Capture the cell that displays the provided text and extract its [x, y] central coordinate. 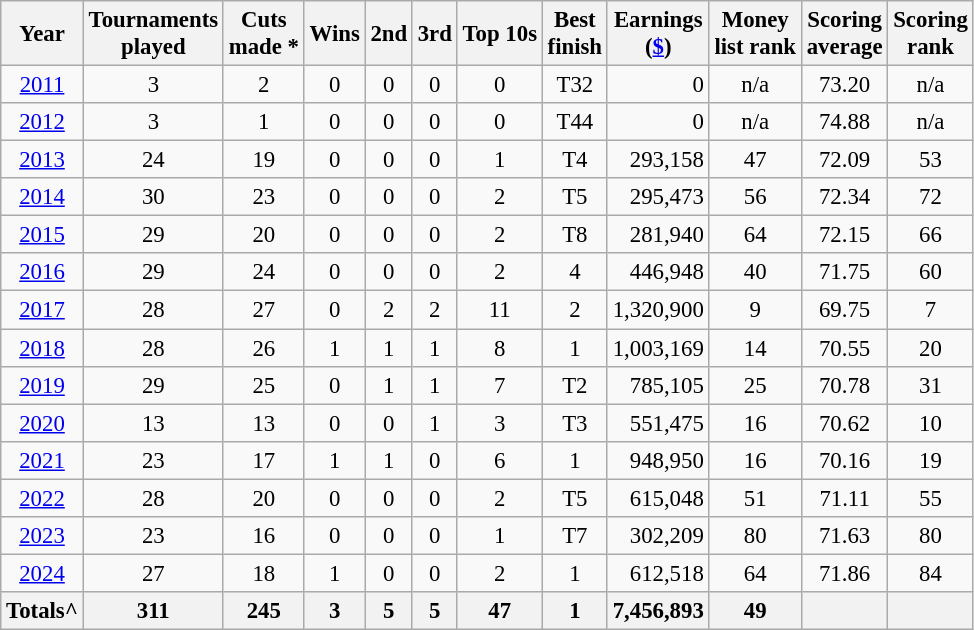
40 [755, 273]
53 [930, 160]
2016 [42, 273]
72 [930, 197]
4 [574, 273]
2022 [42, 498]
14 [755, 348]
2012 [42, 122]
17 [264, 460]
66 [930, 235]
72.09 [844, 160]
T7 [574, 536]
293,158 [658, 160]
2023 [42, 536]
612,518 [658, 573]
1,003,169 [658, 348]
2011 [42, 85]
70.16 [844, 460]
245 [264, 611]
T44 [574, 122]
49 [755, 611]
30 [153, 197]
Scoringrank [930, 34]
2nd [388, 34]
2024 [42, 573]
31 [930, 385]
Best finish [574, 34]
2018 [42, 348]
446,948 [658, 273]
2019 [42, 385]
Year [42, 34]
Earnings($) [658, 34]
311 [153, 611]
72.15 [844, 235]
2017 [42, 310]
2021 [42, 460]
615,048 [658, 498]
Totals^ [42, 611]
60 [930, 273]
281,940 [658, 235]
84 [930, 573]
71.75 [844, 273]
51 [755, 498]
74.88 [844, 122]
295,473 [658, 197]
70.55 [844, 348]
9 [755, 310]
948,950 [658, 460]
Tournaments played [153, 34]
71.63 [844, 536]
8 [500, 348]
71.11 [844, 498]
Money list rank [755, 34]
10 [930, 423]
Wins [334, 34]
26 [264, 348]
2014 [42, 197]
2020 [42, 423]
18 [264, 573]
T32 [574, 85]
56 [755, 197]
69.75 [844, 310]
Scoring average [844, 34]
6 [500, 460]
T3 [574, 423]
2013 [42, 160]
785,105 [658, 385]
7,456,893 [658, 611]
72.34 [844, 197]
70.62 [844, 423]
1,320,900 [658, 310]
73.20 [844, 85]
T2 [574, 385]
T8 [574, 235]
302,209 [658, 536]
551,475 [658, 423]
2015 [42, 235]
70.78 [844, 385]
11 [500, 310]
3rd [434, 34]
71.86 [844, 573]
Top 10s [500, 34]
T4 [574, 160]
Cuts made * [264, 34]
55 [930, 498]
